Provide the [x, y] coordinate of the cell's center where the given text is located.  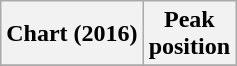
Chart (2016) [72, 34]
Peakposition [189, 34]
